Search for the cell housing the specified text and yield its [X, Y] center coordinate. 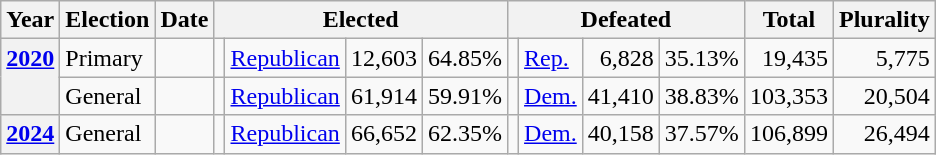
40,158 [620, 134]
6,828 [620, 58]
61,914 [384, 96]
38.83% [702, 96]
Plurality [884, 20]
Elected [361, 20]
Rep. [551, 58]
59.91% [464, 96]
2020 [30, 77]
Election [108, 20]
37.57% [702, 134]
35.13% [702, 58]
Primary [108, 58]
64.85% [464, 58]
Year [30, 20]
66,652 [384, 134]
2024 [30, 134]
26,494 [884, 134]
5,775 [884, 58]
106,899 [788, 134]
12,603 [384, 58]
Total [788, 20]
20,504 [884, 96]
62.35% [464, 134]
Defeated [626, 20]
19,435 [788, 58]
Date [184, 20]
41,410 [620, 96]
103,353 [788, 96]
